Locate the cell with the specified text and output its (X, Y) center coordinate. 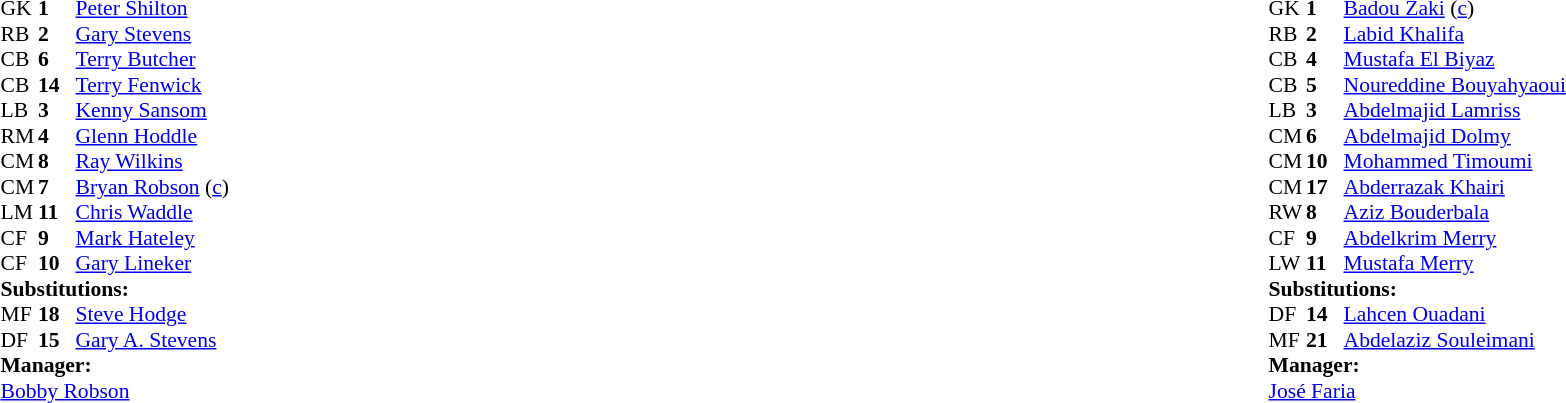
Mark Hateley (152, 238)
Aziz Bouderbala (1455, 213)
Chris Waddle (152, 213)
Steve Hodge (152, 315)
17 (1325, 187)
Bryan Robson (c) (152, 187)
Labid Khalifa (1455, 34)
Terry Fenwick (152, 85)
Gary Lineker (152, 263)
Terry Butcher (152, 59)
Abderrazak Khairi (1455, 187)
18 (57, 315)
7 (57, 187)
Noureddine Bouyahyaoui (1455, 85)
Gary A. Stevens (152, 340)
Mustafa El Biyaz (1455, 59)
Kenny Sansom (152, 111)
Lahcen Ouadani (1455, 315)
LW (1288, 263)
5 (1325, 85)
Abdelmajid Lamriss (1455, 111)
21 (1325, 340)
Glenn Hoddle (152, 136)
Ray Wilkins (152, 161)
Abdelkrim Merry (1455, 238)
RW (1288, 213)
Abdelmajid Dolmy (1455, 136)
15 (57, 340)
Mustafa Merry (1455, 263)
Mohammed Timoumi (1455, 161)
LM (19, 213)
Abdelaziz Souleimani (1455, 340)
Gary Stevens (152, 34)
RM (19, 136)
